Determine the [x, y] coordinate at the center of the cell enclosing the given text.  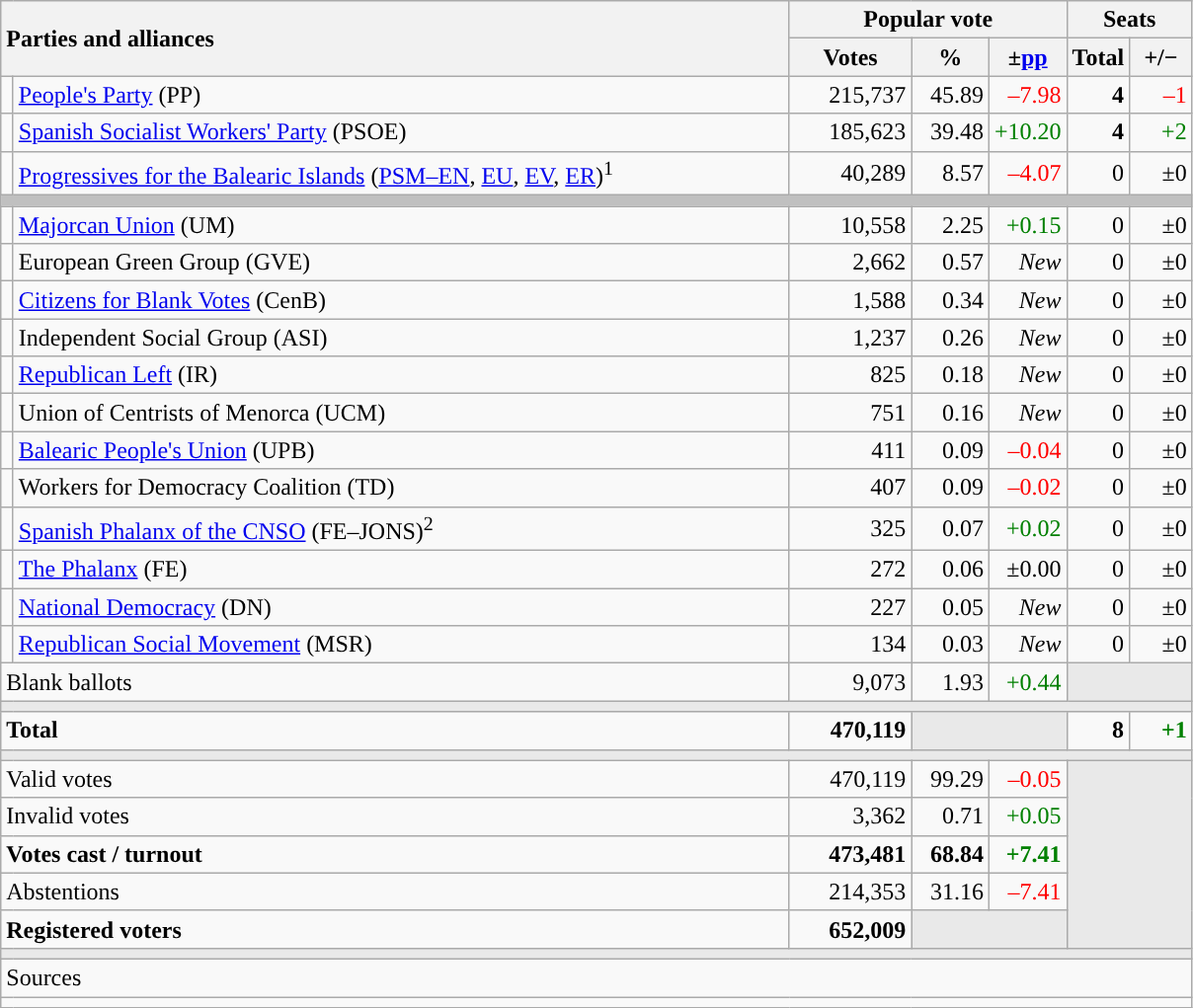
3,362 [850, 816]
National Democracy (DN) [401, 607]
185,623 [850, 132]
+1 [1161, 731]
Progressives for the Balearic Islands (PSM–EN, EU, EV, ER)1 [401, 174]
2,662 [850, 263]
0.03 [950, 645]
0.57 [950, 263]
0.34 [950, 300]
Blank ballots [395, 682]
1,237 [850, 338]
+2 [1161, 132]
Citizens for Blank Votes (CenB) [401, 300]
652,009 [850, 929]
1.93 [950, 682]
227 [850, 607]
Sources [596, 977]
Votes cast / turnout [395, 854]
–7.98 [1027, 95]
68.84 [950, 854]
Republican Social Movement (MSR) [401, 645]
Valid votes [395, 779]
39.48 [950, 132]
Parties and alliances [395, 39]
0.71 [950, 816]
272 [850, 570]
215,737 [850, 95]
+/− [1161, 57]
Seats [1130, 20]
People's Party (PP) [401, 95]
Invalid votes [395, 816]
Union of Centrists of Menorca (UCM) [401, 413]
+0.02 [1027, 529]
Workers for Democracy Coalition (TD) [401, 488]
0.16 [950, 413]
325 [850, 529]
–4.07 [1027, 174]
–0.02 [1027, 488]
2.25 [950, 225]
Balearic People's Union (UPB) [401, 450]
99.29 [950, 779]
45.89 [950, 95]
10,558 [850, 225]
Majorcan Union (UM) [401, 225]
Popular vote [928, 20]
Spanish Phalanx of the CNSO (FE–JONS)2 [401, 529]
+0.15 [1027, 225]
–1 [1161, 95]
Republican Left (IR) [401, 375]
0.07 [950, 529]
8.57 [950, 174]
–0.04 [1027, 450]
Abstentions [395, 892]
±0.00 [1027, 570]
+0.05 [1027, 816]
407 [850, 488]
40,289 [850, 174]
+10.20 [1027, 132]
825 [850, 375]
0.05 [950, 607]
Registered voters [395, 929]
751 [850, 413]
European Green Group (GVE) [401, 263]
+0.44 [1027, 682]
Independent Social Group (ASI) [401, 338]
Spanish Socialist Workers' Party (PSOE) [401, 132]
8 [1098, 731]
% [950, 57]
1,588 [850, 300]
411 [850, 450]
9,073 [850, 682]
473,481 [850, 854]
±pp [1027, 57]
134 [850, 645]
The Phalanx (FE) [401, 570]
–7.41 [1027, 892]
Votes [850, 57]
+7.41 [1027, 854]
0.06 [950, 570]
214,353 [850, 892]
31.16 [950, 892]
0.18 [950, 375]
0.26 [950, 338]
–0.05 [1027, 779]
